Locate the cell with the specified text and output its [x, y] center coordinate. 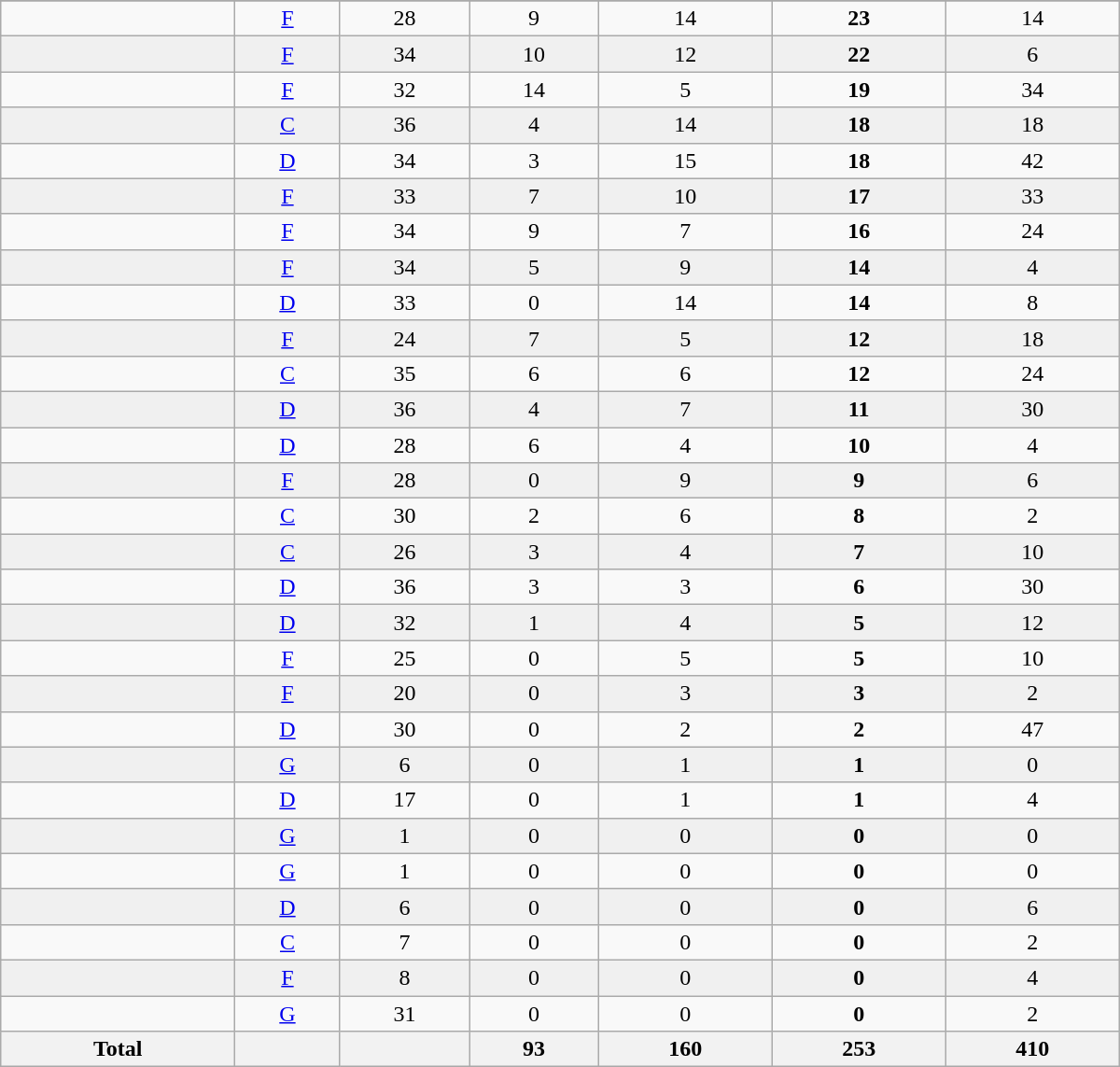
26 [405, 552]
160 [685, 1049]
25 [405, 658]
47 [1032, 729]
15 [685, 161]
31 [405, 1013]
35 [405, 373]
11 [859, 409]
410 [1032, 1049]
42 [1032, 161]
20 [405, 694]
19 [859, 90]
93 [534, 1049]
Total [118, 1049]
16 [859, 232]
23 [859, 19]
253 [859, 1049]
22 [859, 54]
